Extract the [X, Y] coordinate from the center of the cell holding the provided text.  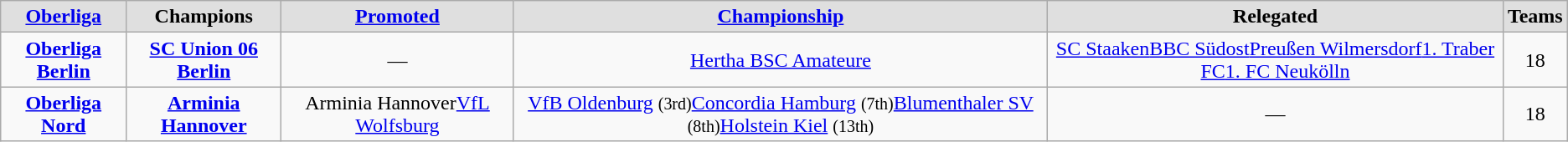
Promoted [397, 17]
Teams [1534, 17]
SC Union 06 Berlin [204, 60]
Champions [204, 17]
Oberliga [64, 17]
SC StaakenBBC SüdostPreußen Wilmersdorf1. Traber FC1. FC Neukölln [1276, 60]
Oberliga Nord [64, 114]
Arminia HannoverVfL Wolfsburg [397, 114]
Arminia Hannover [204, 114]
Hertha BSC Amateure [781, 60]
Oberliga Berlin [64, 60]
Relegated [1276, 17]
Championship [781, 17]
VfB Oldenburg (3rd)Concordia Hamburg (7th)Blumenthaler SV (8th)Holstein Kiel (13th) [781, 114]
